For the text-containing cell, return its midpoint in (x, y) coordinate format. 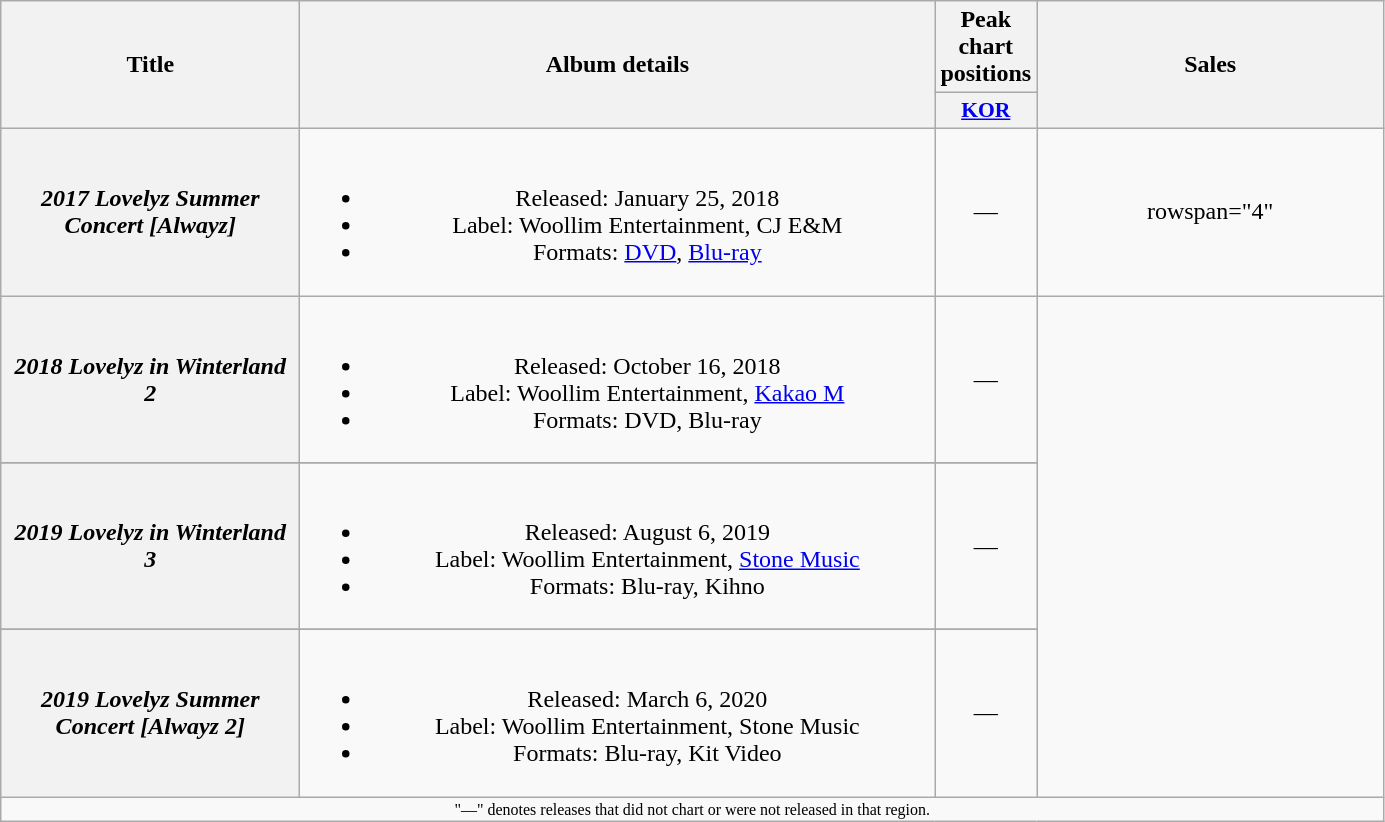
Released: October 16, 2018Label: Woollim Entertainment, Kakao MFormats: DVD, Blu-ray (618, 380)
Released: January 25, 2018Label: Woollim Entertainment, CJ E&MFormats: DVD, Blu-ray (618, 212)
2018 Lovelyz in Winterland 2 (150, 380)
Peak chart positions (986, 47)
Released: August 6, 2019Label: Woollim Entertainment, Stone MusicFormats: Blu-ray, Kihno (618, 546)
KOR (986, 111)
Sales (1210, 65)
2019 Lovelyz Summer Concert [Alwayz 2] (150, 714)
2019 Lovelyz in Winterland 3 (150, 546)
"—" denotes releases that did not chart or were not released in that region. (692, 809)
Title (150, 65)
2017 Lovelyz Summer Concert [Alwayz] (150, 212)
Released: March 6, 2020Label: Woollim Entertainment, Stone MusicFormats: Blu-ray, Kit Video (618, 714)
Album details (618, 65)
rowspan="4" (1210, 212)
